Scan for the cell matching the given text and deliver its [x, y] coordinate at center. 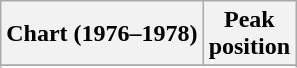
Chart (1976–1978) [102, 34]
Peakposition [249, 34]
